Return [X, Y] of the center of cell containing provided text 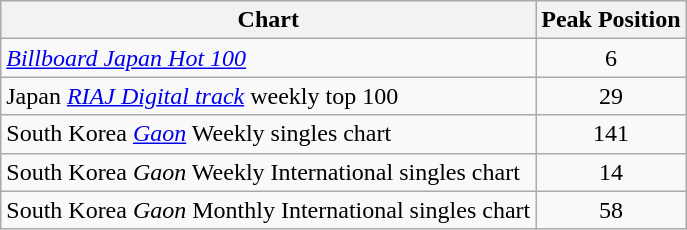
Japan RIAJ Digital track weekly top 100 [268, 96]
South Korea Gaon Monthly International singles chart [268, 210]
6 [611, 58]
South Korea Gaon Weekly International singles chart [268, 172]
Chart [268, 20]
141 [611, 134]
58 [611, 210]
29 [611, 96]
Billboard Japan Hot 100 [268, 58]
South Korea Gaon Weekly singles chart [268, 134]
Peak Position [611, 20]
14 [611, 172]
